Determine the [x, y] coordinate at the center of the cell enclosing the given text.  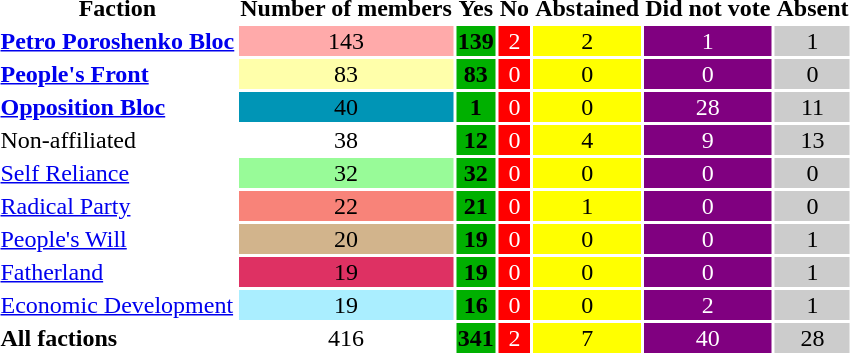
7 [588, 338]
20 [346, 239]
143 [346, 41]
11 [812, 107]
9 [708, 140]
21 [476, 206]
22 [346, 206]
38 [346, 140]
16 [476, 305]
13 [812, 140]
12 [476, 140]
4 [588, 140]
139 [476, 41]
416 [346, 338]
341 [476, 338]
